For the text-containing cell, return its midpoint in (X, Y) coordinate format. 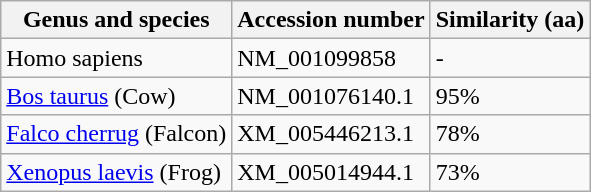
Falco cherrug (Falcon) (116, 134)
95% (510, 96)
Xenopus laevis (Frog) (116, 172)
NM_001076140.1 (331, 96)
XM_005446213.1 (331, 134)
NM_001099858 (331, 58)
Genus and species (116, 20)
73% (510, 172)
Homo sapiens (116, 58)
Bos taurus (Cow) (116, 96)
Accession number (331, 20)
Similarity (aa) (510, 20)
78% (510, 134)
- (510, 58)
XM_005014944.1 (331, 172)
